Extract the [X, Y] coordinate from the center of the cell holding the provided text.  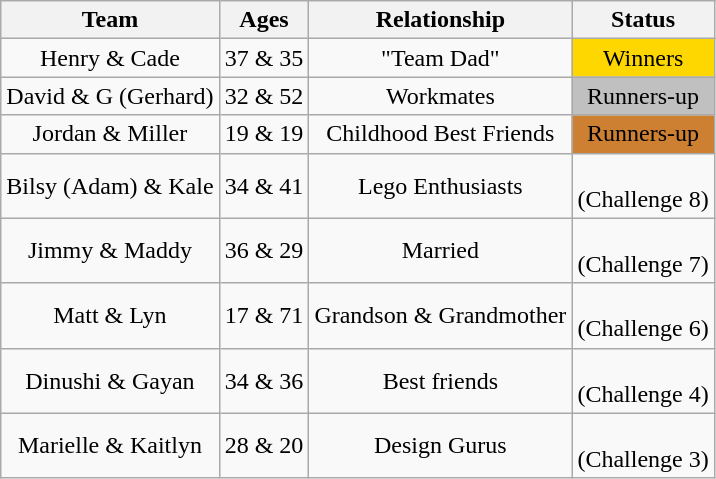
32 & 52 [264, 96]
Grandson & Grandmother [440, 316]
"Team Dad" [440, 58]
(Challenge 8) [643, 186]
17 & 71 [264, 316]
Childhood Best Friends [440, 134]
Best friends [440, 380]
(Challenge 3) [643, 446]
Winners [643, 58]
28 & 20 [264, 446]
36 & 29 [264, 250]
Henry & Cade [110, 58]
Ages [264, 20]
34 & 41 [264, 186]
Team [110, 20]
19 & 19 [264, 134]
Dinushi & Gayan [110, 380]
Workmates [440, 96]
Married [440, 250]
Matt & Lyn [110, 316]
37 & 35 [264, 58]
Jordan & Miller [110, 134]
Lego Enthusiasts [440, 186]
Status [643, 20]
34 & 36 [264, 380]
Design Gurus [440, 446]
(Challenge 7) [643, 250]
(Challenge 4) [643, 380]
David & G (Gerhard) [110, 96]
Relationship [440, 20]
Jimmy & Maddy [110, 250]
Marielle & Kaitlyn [110, 446]
(Challenge 6) [643, 316]
Bilsy (Adam) & Kale [110, 186]
